Locate the cell with the specified text and output its (x, y) center coordinate. 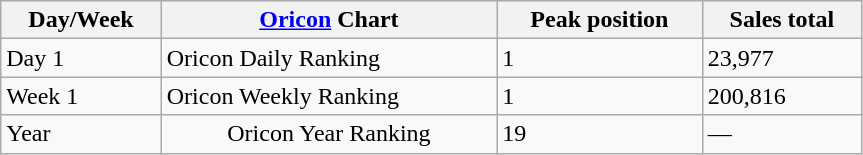
Oricon Chart (328, 20)
— (782, 134)
200,816 (782, 96)
Week 1 (81, 96)
19 (600, 134)
23,977 (782, 58)
Peak position (600, 20)
Sales total (782, 20)
Oricon Weekly Ranking (328, 96)
Year (81, 134)
Oricon Year Ranking (328, 134)
Oricon Daily Ranking (328, 58)
Day 1 (81, 58)
Day/Week (81, 20)
